Detect which cell encompasses the target text, then output its (x, y) center coordinate. 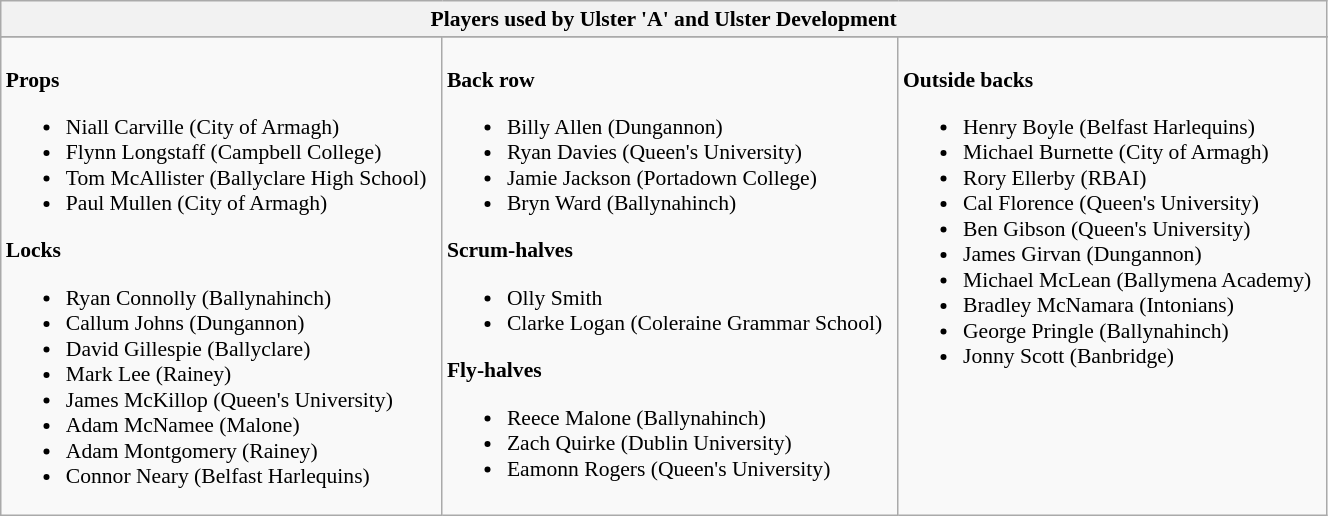
Players used by Ulster 'A' and Ulster Development (664, 19)
